Determine the (x, y) coordinate at the center of the cell enclosing the given text.  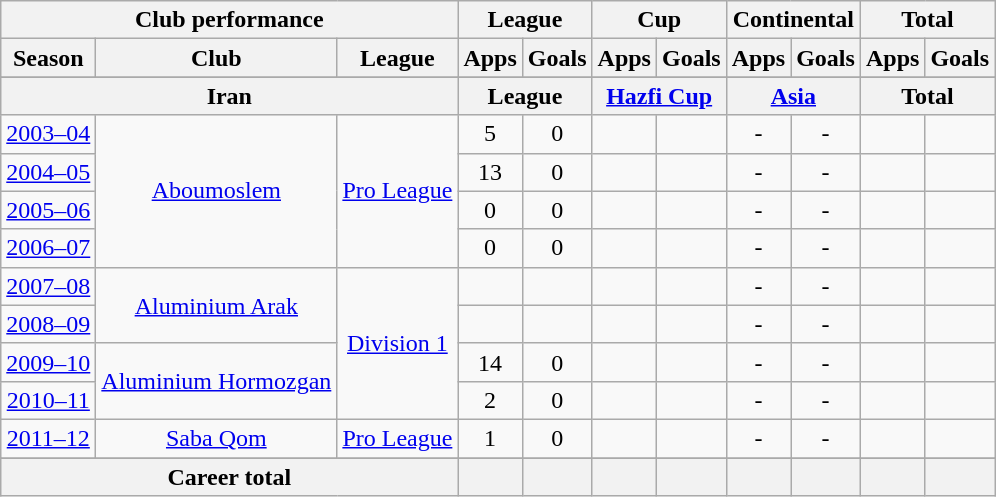
Iran (230, 96)
Aluminium Arak (216, 305)
Asia (793, 96)
14 (490, 362)
Continental (793, 20)
2006–07 (48, 248)
2 (490, 400)
5 (490, 134)
Hazfi Cup (659, 96)
Career total (230, 477)
1 (490, 438)
Season (48, 58)
2009–10 (48, 362)
Saba Qom (216, 438)
Club (216, 58)
2008–09 (48, 324)
2005–06 (48, 210)
2010–11 (48, 400)
Aboumoslem (216, 191)
13 (490, 172)
2003–04 (48, 134)
2004–05 (48, 172)
Division 1 (398, 343)
Club performance (230, 20)
2007–08 (48, 286)
2011–12 (48, 438)
Cup (659, 20)
Aluminium Hormozgan (216, 381)
